Output the [x, y] coordinate of the center of the cell containing the given text.  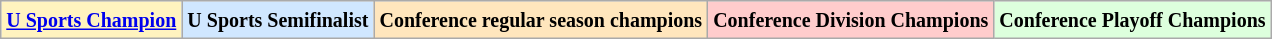
U Sports Semifinalist [278, 20]
U Sports Champion [92, 20]
Conference regular season champions [541, 20]
Conference Playoff Champions [1132, 20]
Conference Division Champions [851, 20]
